Find where the given text appears and provide that cell's center as [x, y] coordinate. 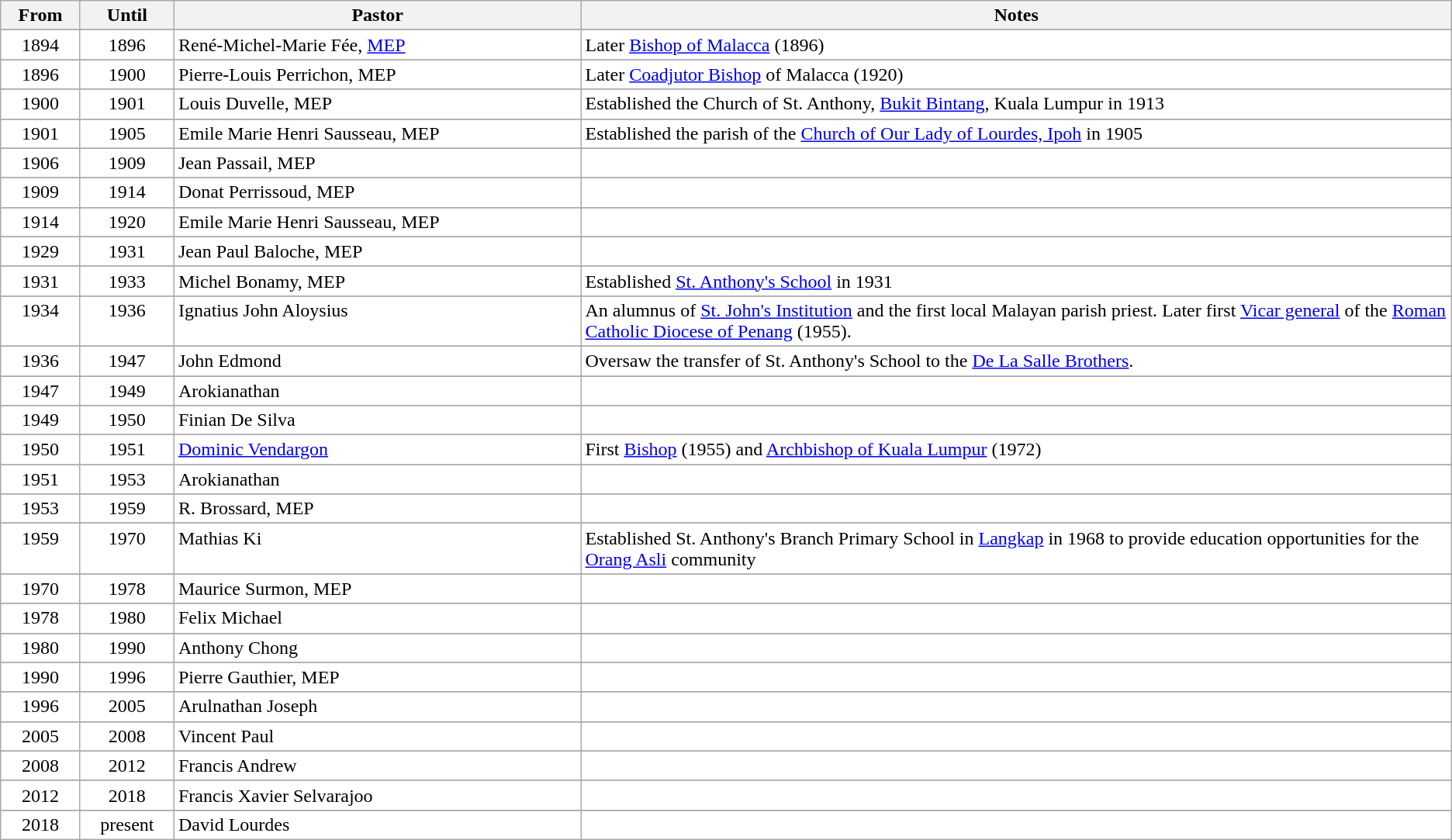
Established the parish of the Church of Our Lady of Lourdes, Ipoh in 1905 [1016, 133]
R. Brossard, MEP [377, 509]
Later Coadjutor Bishop of Malacca (1920) [1016, 74]
Maurice Surmon, MEP [377, 589]
Notes [1016, 16]
David Lourdes [377, 824]
Dominic Vendargon [377, 450]
1920 [127, 222]
1933 [127, 281]
Until [127, 16]
Michel Bonamy, MEP [377, 281]
Francis Xavier Selvarajoo [377, 795]
Arulnathan Joseph [377, 707]
Ignatius John Aloysius [377, 321]
Francis Andrew [377, 766]
Established the Church of St. Anthony, Bukit Bintang, Kuala Lumpur in 1913 [1016, 104]
Pierre-Louis Perrichon, MEP [377, 74]
Pierre Gauthier, MEP [377, 677]
René-Michel-Marie Fée, MEP [377, 45]
present [127, 824]
Finian De Silva [377, 420]
Mathias Ki [377, 549]
Donat Perrissoud, MEP [377, 192]
Later Bishop of Malacca (1896) [1016, 45]
1894 [40, 45]
Louis Duvelle, MEP [377, 104]
John Edmond [377, 361]
Established St. Anthony's School in 1931 [1016, 281]
Oversaw the transfer of St. Anthony's School to the De La Salle Brothers. [1016, 361]
From [40, 16]
Anthony Chong [377, 648]
First Bishop (1955) and Archbishop of Kuala Lumpur (1972) [1016, 450]
1905 [127, 133]
Established St. Anthony's Branch Primary School in Langkap in 1968 to provide education opportunities for the Orang Asli community [1016, 549]
Jean Passail, MEP [377, 163]
1906 [40, 163]
Jean Paul Baloche, MEP [377, 251]
Vincent Paul [377, 736]
Pastor [377, 16]
1934 [40, 321]
1929 [40, 251]
Felix Michael [377, 618]
